Return (X, Y) of the center of cell containing provided text 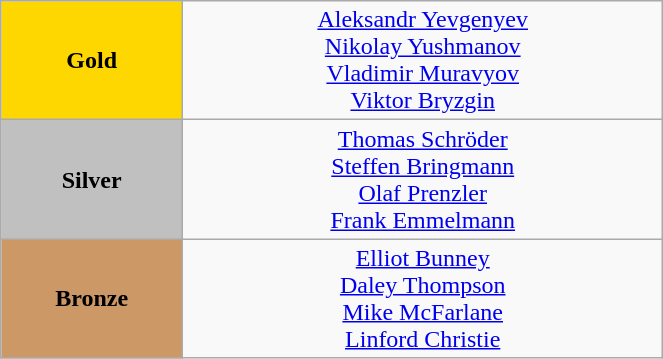
Bronze (92, 298)
Gold (92, 60)
Aleksandr YevgenyevNikolay YushmanovVladimir MuravyovViktor Bryzgin (423, 60)
Elliot BunneyDaley ThompsonMike McFarlaneLinford Christie (423, 298)
Thomas SchröderSteffen BringmannOlaf PrenzlerFrank Emmelmann (423, 180)
Silver (92, 180)
